From the cell containing the given text, extract its center point as (X, Y) coordinate. 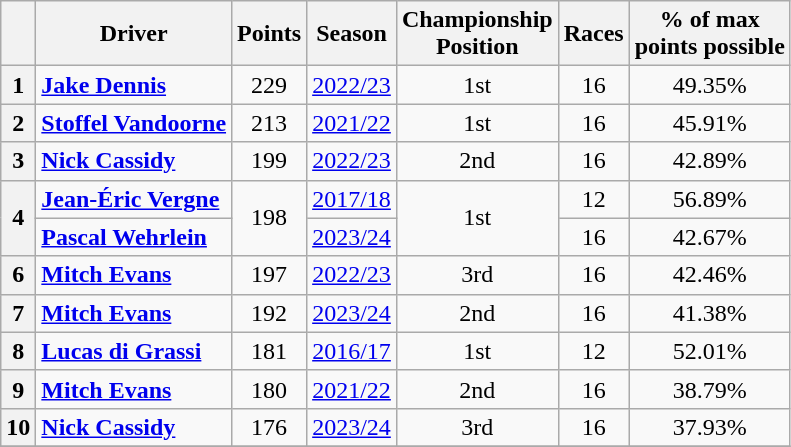
Season (352, 34)
56.89% (710, 199)
176 (270, 427)
192 (270, 313)
42.46% (710, 275)
Jake Dennis (134, 85)
% of max points possible (710, 34)
Jean-Éric Vergne (134, 199)
181 (270, 351)
7 (18, 313)
Points (270, 34)
37.93% (710, 427)
4 (18, 218)
Driver (134, 34)
52.01% (710, 351)
42.89% (710, 161)
Pascal Wehrlein (134, 237)
1 (18, 85)
Stoffel Vandoorne (134, 123)
2017/18 (352, 199)
49.35% (710, 85)
10 (18, 427)
42.67% (710, 237)
41.38% (710, 313)
45.91% (710, 123)
198 (270, 218)
2 (18, 123)
38.79% (710, 389)
2016/17 (352, 351)
197 (270, 275)
Lucas di Grassi (134, 351)
213 (270, 123)
180 (270, 389)
3 (18, 161)
229 (270, 85)
8 (18, 351)
6 (18, 275)
199 (270, 161)
9 (18, 389)
Races (594, 34)
ChampionshipPosition (477, 34)
